Search for the cell housing the specified text and yield its [x, y] center coordinate. 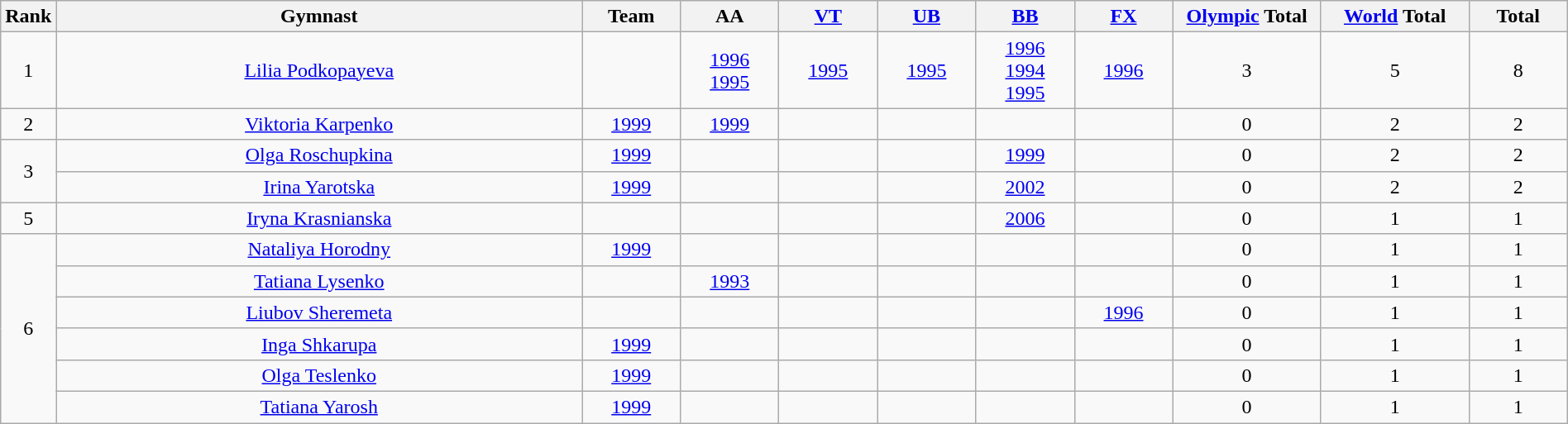
Tatiana Yarosh [319, 407]
Tatiana Lysenko [319, 281]
Team [632, 17]
8 [1518, 70]
Olga Teslenko [319, 375]
Viktoria Karpenko [319, 124]
6 [28, 328]
Gymnast [319, 17]
Olga Roschupkina [319, 155]
Rank [28, 17]
World Total [1394, 17]
Nataliya Horodny [319, 250]
UB [926, 17]
Inga Shkarupa [319, 344]
Lilia Podkopayeva [319, 70]
1993 [729, 281]
Total [1518, 17]
Irina Yarotska [319, 187]
2002 [1025, 187]
VT [829, 17]
FX [1123, 17]
1996 1994 1995 [1025, 70]
1996 1995 [729, 70]
Liubov Sheremeta [319, 312]
2006 [1025, 218]
Olympic Total [1247, 17]
AA [729, 17]
BB [1025, 17]
Iryna Krasnianska [319, 218]
